Capture the cell that displays the provided text and extract its (X, Y) central coordinate. 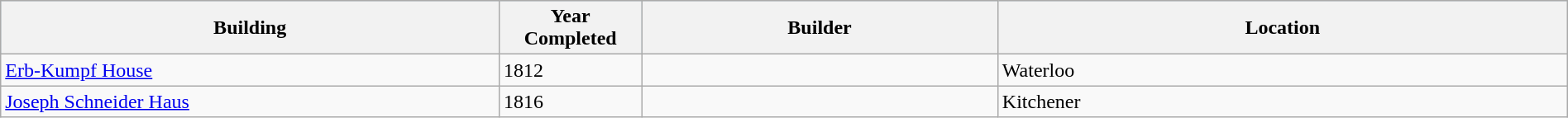
1812 (571, 70)
Location (1282, 28)
Waterloo (1282, 70)
Builder (820, 28)
Joseph Schneider Haus (250, 101)
Kitchener (1282, 101)
Erb-Kumpf House (250, 70)
1816 (571, 101)
Year Completed (571, 28)
Building (250, 28)
